Determine the (X, Y) coordinate at the center of the cell enclosing the given text.  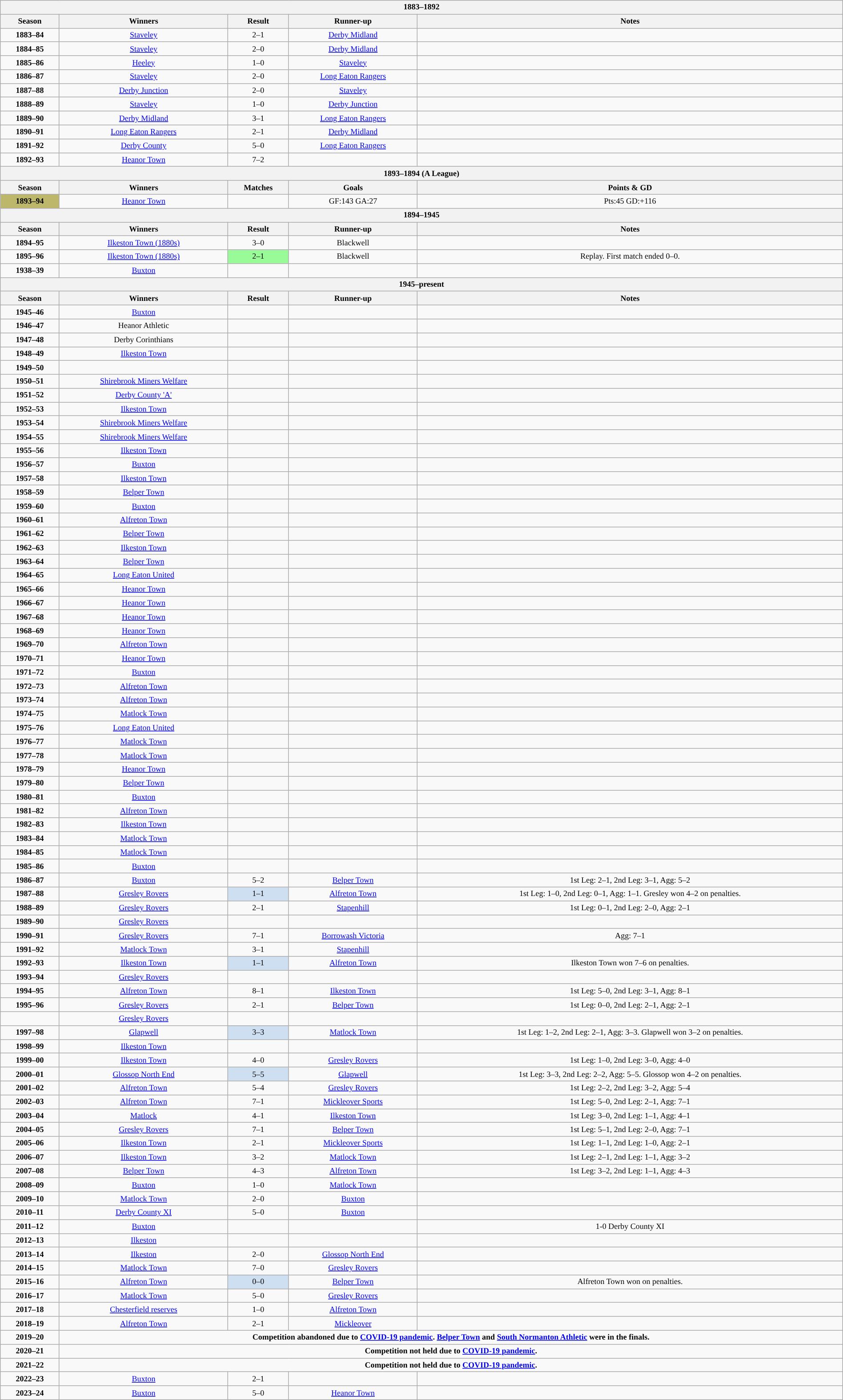
1st Leg: 1–2, 2nd Leg: 2–1, Agg: 3–3. Glapwell won 3–2 on penalties. (630, 1032)
1973–74 (30, 700)
1891–92 (30, 146)
1st Leg: 1–0, 2nd Leg: 3–0, Agg: 4–0 (630, 1060)
1950–51 (30, 381)
2020–21 (30, 1351)
1st Leg: 3–3, 2nd Leg: 2–2, Agg: 5–5. Glossop won 4–2 on penalties. (630, 1074)
1888–89 (30, 104)
2010–11 (30, 1212)
1894–95 (30, 243)
Heanor Athletic (143, 326)
1893–1894 (A League) (421, 173)
1954–55 (30, 436)
Replay. First match ended 0–0. (630, 257)
5–4 (258, 1088)
1983–84 (30, 838)
1959–60 (30, 506)
1938–39 (30, 270)
1979–80 (30, 783)
2016–17 (30, 1296)
2007–08 (30, 1171)
1892–93 (30, 160)
1st Leg: 5–0, 2nd Leg: 3–1, Agg: 8–1 (630, 991)
5–2 (258, 880)
1960–61 (30, 520)
5–5 (258, 1074)
1st Leg: 1–0, 2nd Leg: 0–1, Agg: 1–1. Gresley won 4–2 on penalties. (630, 894)
1997–98 (30, 1032)
1969–70 (30, 644)
1948–49 (30, 354)
1967–68 (30, 617)
Goals (353, 188)
2018–19 (30, 1324)
1-0 Derby County XI (630, 1227)
1951–52 (30, 396)
1978–79 (30, 769)
1889–90 (30, 118)
Chesterfield reserves (143, 1309)
0–0 (258, 1282)
1st Leg: 5–1, 2nd Leg: 2–0, Agg: 7–1 (630, 1130)
2021–22 (30, 1365)
1958–59 (30, 492)
1956–57 (30, 464)
8–1 (258, 991)
7–2 (258, 160)
1980–81 (30, 797)
1976–77 (30, 741)
4–3 (258, 1171)
2000–01 (30, 1074)
2009–10 (30, 1199)
2011–12 (30, 1227)
1945–present (421, 284)
3–3 (258, 1032)
1st Leg: 1–1, 2nd Leg: 1–0, Agg: 2–1 (630, 1143)
1991–92 (30, 949)
2008–09 (30, 1185)
Derby County (143, 146)
1974–75 (30, 714)
1st Leg: 5–0, 2nd Leg: 2–1, Agg: 7–1 (630, 1101)
Ilkeston Town won 7–6 on penalties. (630, 964)
4–1 (258, 1116)
2022–23 (30, 1379)
1998–99 (30, 1046)
Alfreton Town won on penalties. (630, 1282)
2015–16 (30, 1282)
1887–88 (30, 91)
1890–91 (30, 132)
1971–72 (30, 672)
3–2 (258, 1157)
3–0 (258, 243)
Mickleover (353, 1324)
2005–06 (30, 1143)
1977–78 (30, 756)
1st Leg: 0–1, 2nd Leg: 2–0, Agg: 2–1 (630, 908)
Pts:45 GD:+116 (630, 201)
Points & GD (630, 188)
1987–88 (30, 894)
1984–85 (30, 852)
1990–91 (30, 935)
1894–1945 (421, 215)
Competition abandoned due to COVID-19 pandemic. Belper Town and South Normanton Athletic were in the finals. (451, 1337)
2006–07 (30, 1157)
2014–15 (30, 1268)
1st Leg: 2–1, 2nd Leg: 1–1, Agg: 3–2 (630, 1157)
1964–65 (30, 575)
1986–87 (30, 880)
2002–03 (30, 1101)
1952–53 (30, 409)
1955–56 (30, 451)
Borrowash Victoria (353, 935)
1946–47 (30, 326)
1965–66 (30, 589)
GF:143 GA:27 (353, 201)
Agg: 7–1 (630, 935)
1945–46 (30, 312)
1957–58 (30, 478)
Heeley (143, 62)
1995–96 (30, 1004)
4–0 (258, 1060)
1970–71 (30, 659)
2019–20 (30, 1337)
1st Leg: 2–2, 2nd Leg: 3–2, Agg: 5–4 (630, 1088)
Derby County 'A' (143, 396)
1989–90 (30, 922)
1962–63 (30, 548)
7–0 (258, 1268)
1953–54 (30, 423)
Matlock (143, 1116)
2001–02 (30, 1088)
1966–67 (30, 603)
Matches (258, 188)
1949–50 (30, 367)
1883–1892 (421, 7)
1988–89 (30, 908)
1961–62 (30, 533)
2004–05 (30, 1130)
1st Leg: 2–1, 2nd Leg: 3–1, Agg: 5–2 (630, 880)
1993–94 (30, 977)
1895–96 (30, 257)
2017–18 (30, 1309)
1st Leg: 3–2, 2nd Leg: 1–1, Agg: 4–3 (630, 1171)
2003–04 (30, 1116)
1885–86 (30, 62)
1999–00 (30, 1060)
2012–13 (30, 1240)
1st Leg: 3–0, 2nd Leg: 1–1, Agg: 4–1 (630, 1116)
1982–83 (30, 825)
1893–94 (30, 201)
1992–93 (30, 964)
1963–64 (30, 562)
1972–73 (30, 686)
2023–24 (30, 1393)
1884–85 (30, 49)
1947–48 (30, 340)
Derby County XI (143, 1212)
1st Leg: 0–0, 2nd Leg: 2–1, Agg: 2–1 (630, 1004)
1975–76 (30, 728)
1968–69 (30, 630)
1985–86 (30, 866)
1981–82 (30, 811)
1886–87 (30, 76)
1883–84 (30, 35)
Derby Corinthians (143, 340)
2013–14 (30, 1254)
1994–95 (30, 991)
